From the cell containing the given text, extract its center point as (X, Y) coordinate. 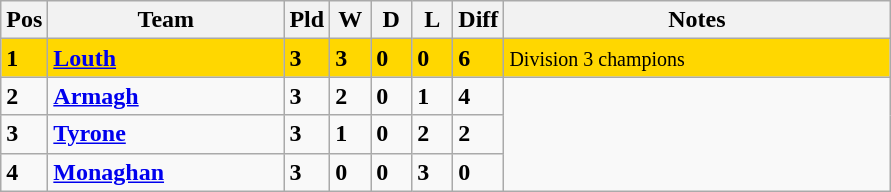
6 (478, 58)
L (432, 20)
D (392, 20)
Pos (24, 20)
Diff (478, 20)
Notes (697, 20)
Division 3 champions (697, 58)
Monaghan (166, 172)
Armagh (166, 96)
Tyrone (166, 134)
Pld (307, 20)
Louth (166, 58)
Team (166, 20)
W (350, 20)
